Return (x, y) of the center of cell containing provided text 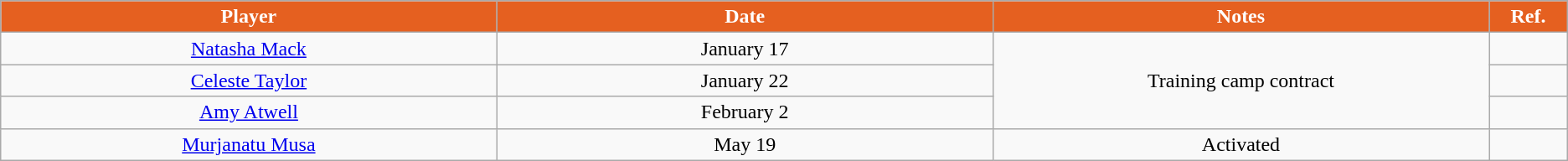
Date (745, 17)
Player (249, 17)
Natasha Mack (249, 49)
January 17 (745, 49)
Notes (1240, 17)
February 2 (745, 112)
May 19 (745, 144)
Ref. (1529, 17)
Amy Atwell (249, 112)
Activated (1240, 144)
Celeste Taylor (249, 80)
Training camp contract (1240, 80)
Murjanatu Musa (249, 144)
January 22 (745, 80)
